Find where the given text appears and provide that cell's center as (x, y) coordinate. 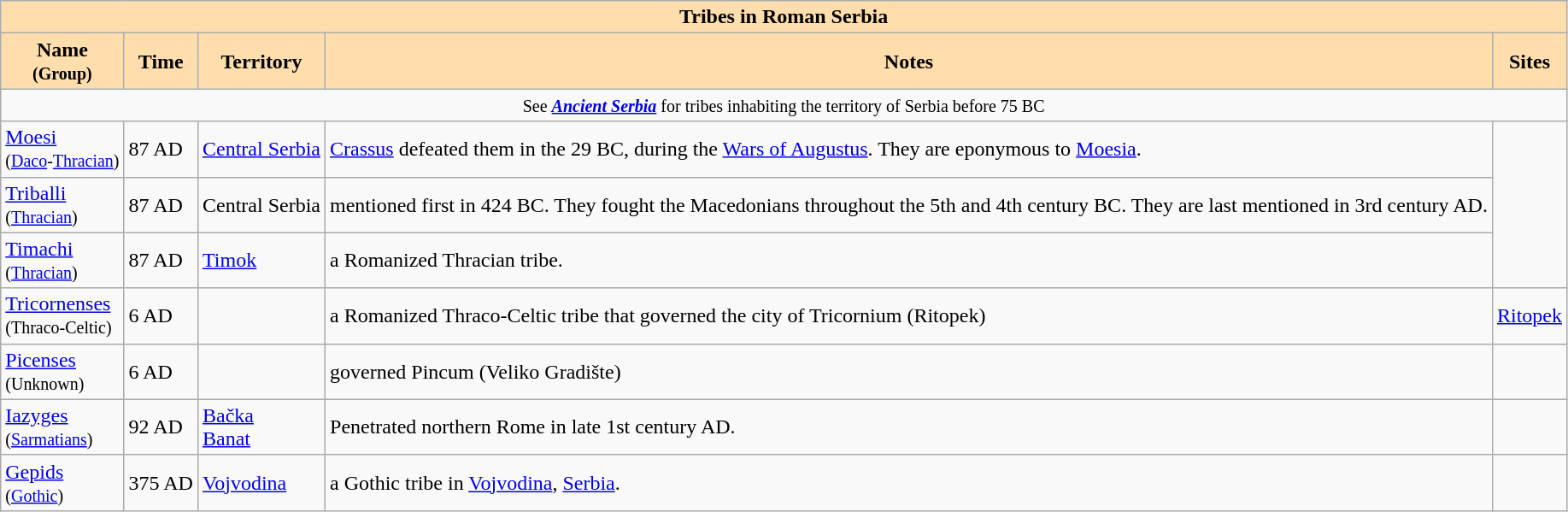
Name(Group) (62, 62)
a Romanized Thraco-Celtic tribe that governed the city of Tricornium (Ritopek) (909, 316)
Timok (261, 260)
a Romanized Thracian tribe. (909, 260)
Timachi(Thracian) (62, 260)
92 AD (161, 427)
Vojvodina (261, 482)
a Gothic tribe in Vojvodina, Serbia. (909, 482)
Time (161, 62)
Sites (1530, 62)
BačkaBanat (261, 427)
Picenses(Unknown) (62, 371)
Iazyges(Sarmatians) (62, 427)
Gepids(Gothic) (62, 482)
Territory (261, 62)
Triballi(Thracian) (62, 205)
375 AD (161, 482)
Ritopek (1530, 316)
governed Pincum (Veliko Gradište) (909, 371)
Tribes in Roman Serbia (784, 17)
Notes (909, 62)
Crassus defeated them in the 29 BC, during the Wars of Augustus. They are eponymous to Moesia. (909, 149)
See Ancient Serbia for tribes inhabiting the territory of Serbia before 75 BC (784, 105)
Tricornenses(Thraco-Celtic) (62, 316)
Moesi(Daco-Thracian) (62, 149)
Penetrated northern Rome in late 1st century AD. (909, 427)
mentioned first in 424 BC. They fought the Macedonians throughout the 5th and 4th century BC. They are last mentioned in 3rd century AD. (909, 205)
